Capture the cell that displays the provided text and extract its (x, y) central coordinate. 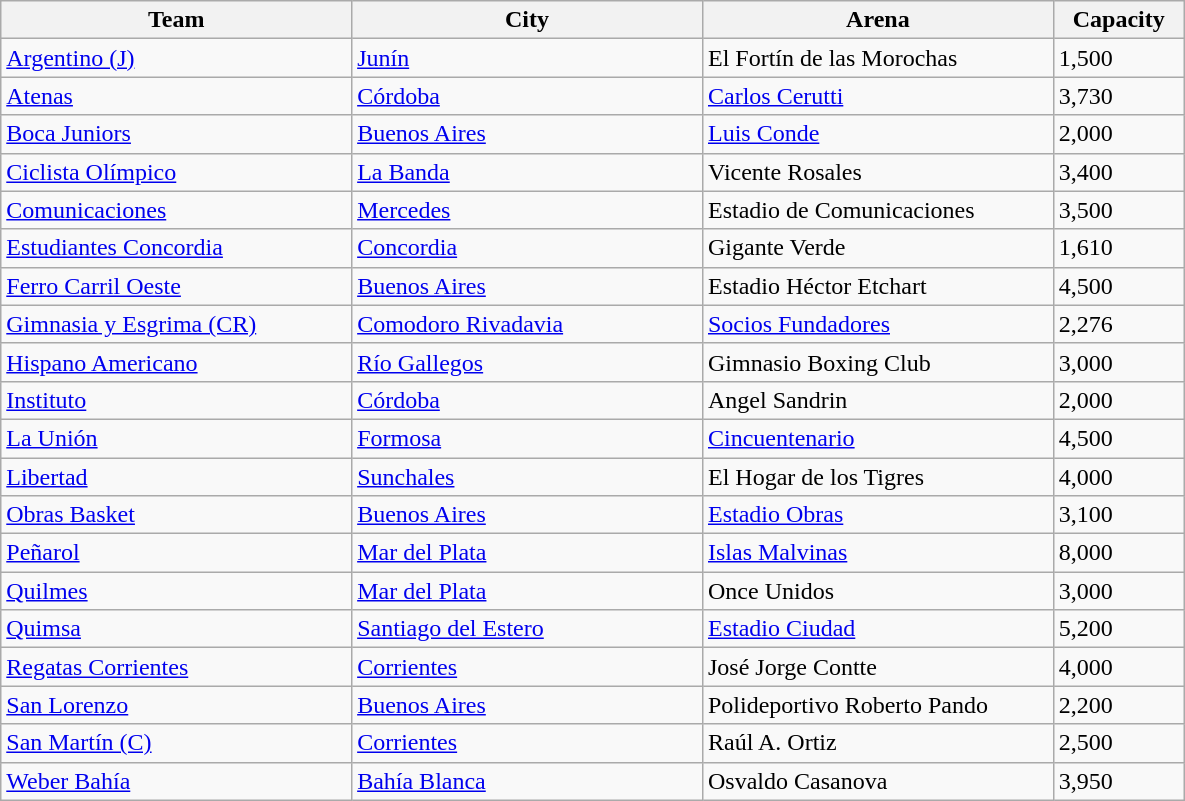
La Unión (176, 438)
Gimnasia y Esgrima (CR) (176, 324)
Bahía Blanca (528, 781)
Argentino (J) (176, 58)
Socios Fundadores (878, 324)
Weber Bahía (176, 781)
3,730 (1118, 96)
Estadio Obras (878, 515)
Angel Sandrin (878, 400)
Raúl A. Ortiz (878, 743)
5,200 (1118, 629)
Team (176, 20)
Gimnasio Boxing Club (878, 362)
Obras Basket (176, 515)
1,500 (1118, 58)
3,950 (1118, 781)
1,610 (1118, 248)
Luis Conde (878, 134)
2,500 (1118, 743)
El Hogar de los Tigres (878, 477)
Estadio de Comunicaciones (878, 210)
Libertad (176, 477)
Estadio Héctor Etchart (878, 286)
2,276 (1118, 324)
Polideportivo Roberto Pando (878, 705)
Ciclista Olímpico (176, 172)
3,100 (1118, 515)
City (528, 20)
San Lorenzo (176, 705)
Comodoro Rivadavia (528, 324)
Osvaldo Casanova (878, 781)
Instituto (176, 400)
Hispano Americano (176, 362)
Junín (528, 58)
Arena (878, 20)
Once Unidos (878, 591)
Ferro Carril Oeste (176, 286)
Islas Malvinas (878, 553)
Estudiantes Concordia (176, 248)
3,500 (1118, 210)
Mercedes (528, 210)
Vicente Rosales (878, 172)
Cincuentenario (878, 438)
8,000 (1118, 553)
Sunchales (528, 477)
3,400 (1118, 172)
Regatas Corrientes (176, 667)
Concordia (528, 248)
2,200 (1118, 705)
Comunicaciones (176, 210)
Capacity (1118, 20)
Peñarol (176, 553)
Formosa (528, 438)
Quimsa (176, 629)
Río Gallegos (528, 362)
Quilmes (176, 591)
Boca Juniors (176, 134)
Gigante Verde (878, 248)
El Fortín de las Morochas (878, 58)
San Martín (C) (176, 743)
Atenas (176, 96)
José Jorge Contte (878, 667)
Santiago del Estero (528, 629)
La Banda (528, 172)
Estadio Ciudad (878, 629)
Carlos Cerutti (878, 96)
